Pinpoint the cell where the given text exists, returning its (X, Y) midpoint coordinate. 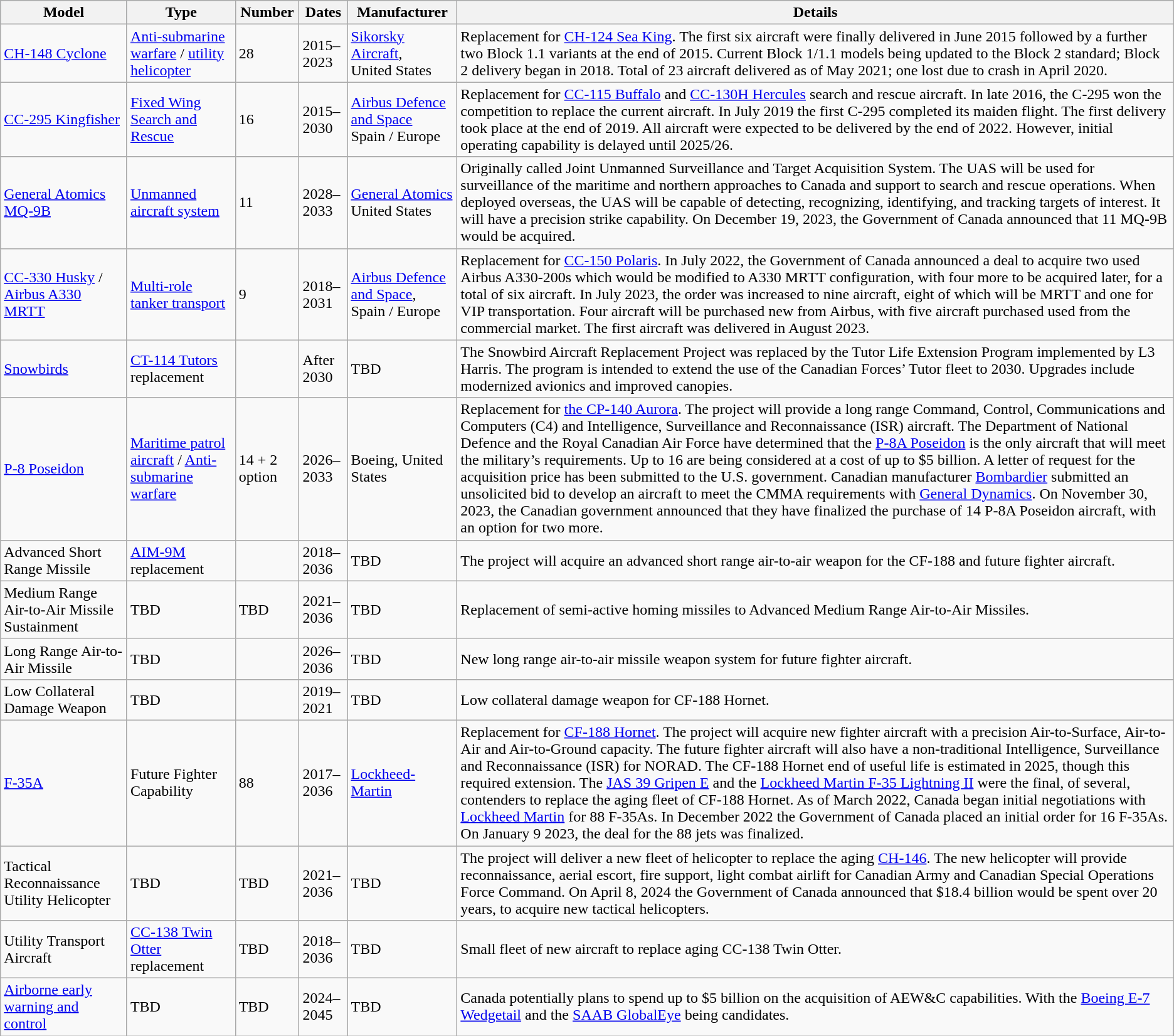
Tactical Reconnaissance Utility Helicopter (64, 883)
28 (267, 53)
2018–2031 (324, 294)
Advanced Short Range Missile (64, 561)
Utility Transport Aircraft (64, 949)
New long range air-to-air missile weapon system for future fighter aircraft. (815, 658)
Snowbirds (64, 369)
2024–2045 (324, 1007)
9 (267, 294)
CH-148 Cyclone (64, 53)
P-8 Poseidon (64, 469)
2028–2033 (324, 203)
Fixed Wing Search and Rescue (181, 119)
Unmanned aircraft system (181, 203)
88 (267, 783)
Small fleet of new aircraft to replace aging CC-138 Twin Otter. (815, 949)
Type (181, 13)
Replacement of semi-active homing missiles to Advanced Medium Range Air-to-Air Missiles. (815, 610)
2015–2030 (324, 119)
2017–2036 (324, 783)
CC-138 Twin Otter replacement (181, 949)
After 2030 (324, 369)
Number (267, 13)
AIM-9M replacement (181, 561)
CC-330 Husky / Airbus A330 MRTT (64, 294)
Low collateral damage weapon for CF-188 Hornet. (815, 700)
Low Collateral Damage Weapon (64, 700)
Boeing, United States (403, 469)
Model (64, 13)
Anti-submarine warfare / utility helicopter (181, 53)
Details (815, 13)
General Atomics MQ-9B (64, 203)
11 (267, 203)
F-35A (64, 783)
Airborne early warning and control (64, 1007)
2026–2036 (324, 658)
14 + 2 option (267, 469)
Dates (324, 13)
Sikorsky Aircraft, United States (403, 53)
CT-114 Tutors replacement (181, 369)
16 (267, 119)
Multi-role tanker transport (181, 294)
2026–2033 (324, 469)
Long Range Air-to-Air Missile (64, 658)
Manufacturer (403, 13)
2015–2023 (324, 53)
The project will acquire an advanced short range air-to-air weapon for the CF-188 and future fighter aircraft. (815, 561)
Medium Range Air-to-Air Missile Sustainment (64, 610)
CC-295 Kingfisher (64, 119)
Airbus Defence and Space,Spain / Europe (403, 294)
2019–2021 (324, 700)
General Atomics United States (403, 203)
Airbus Defence and Space Spain / Europe (403, 119)
Future Fighter Capability (181, 783)
Maritime patrol aircraft / Anti-submarine warfare (181, 469)
Lockheed-Martin (403, 783)
